Return the [x, y] coordinate for the center point of the cell that contains the specified text.  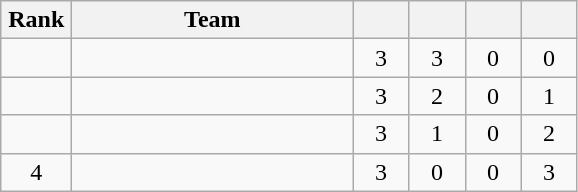
Rank [36, 20]
4 [36, 172]
Team [212, 20]
